Provide the (X, Y) coordinate of the cell's center where the given text is located.  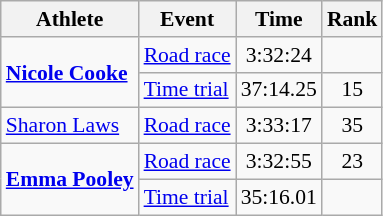
35:16.01 (279, 197)
Nicole Cooke (70, 72)
23 (352, 162)
3:32:24 (279, 55)
Emma Pooley (70, 180)
Time (279, 19)
3:33:17 (279, 126)
15 (352, 90)
Sharon Laws (70, 126)
Rank (352, 19)
37:14.25 (279, 90)
3:32:55 (279, 162)
Athlete (70, 19)
Event (188, 19)
35 (352, 126)
